Determine the [x, y] coordinate at the center of the cell enclosing the given text.  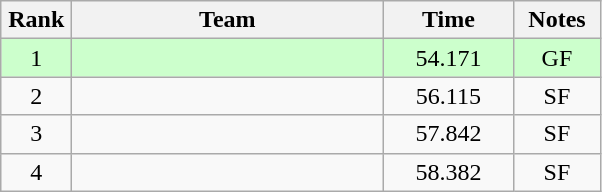
3 [36, 134]
56.115 [448, 96]
Team [228, 20]
54.171 [448, 58]
4 [36, 172]
58.382 [448, 172]
Rank [36, 20]
2 [36, 96]
Time [448, 20]
Notes [557, 20]
GF [557, 58]
1 [36, 58]
57.842 [448, 134]
